Detect which cell encompasses the target text, then output its [X, Y] center coordinate. 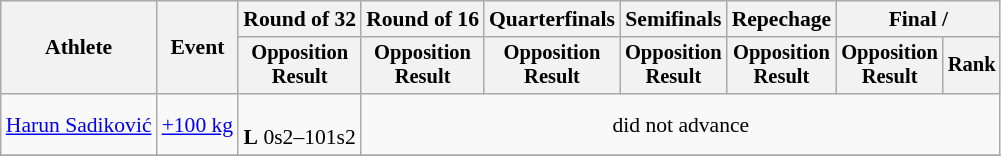
Final / [918, 19]
Harun Sadiković [79, 124]
Quarterfinals [552, 19]
+100 kg [198, 124]
Event [198, 48]
Athlete [79, 48]
Semifinals [674, 19]
Rank [972, 66]
did not advance [680, 124]
Repechage [782, 19]
L 0s2–101s2 [300, 124]
Round of 16 [422, 19]
Round of 32 [300, 19]
